Identify which cell holds the provided text, then report its [x, y] central coordinate. 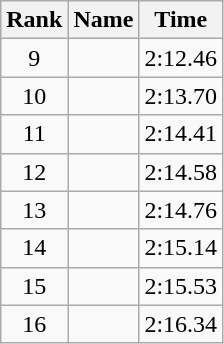
Rank [34, 20]
16 [34, 324]
11 [34, 134]
2:16.34 [181, 324]
2:14.58 [181, 172]
2:13.70 [181, 96]
2:12.46 [181, 58]
9 [34, 58]
2:15.53 [181, 286]
Name [104, 20]
14 [34, 248]
15 [34, 286]
2:14.41 [181, 134]
13 [34, 210]
Time [181, 20]
12 [34, 172]
2:14.76 [181, 210]
2:15.14 [181, 248]
10 [34, 96]
